Search for the cell housing the specified text and yield its (X, Y) center coordinate. 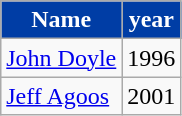
Jeff Agoos (62, 96)
Name (62, 20)
2001 (152, 96)
John Doyle (62, 58)
1996 (152, 58)
year (152, 20)
